Provide the [x, y] coordinate of the cell's center where the given text is located.  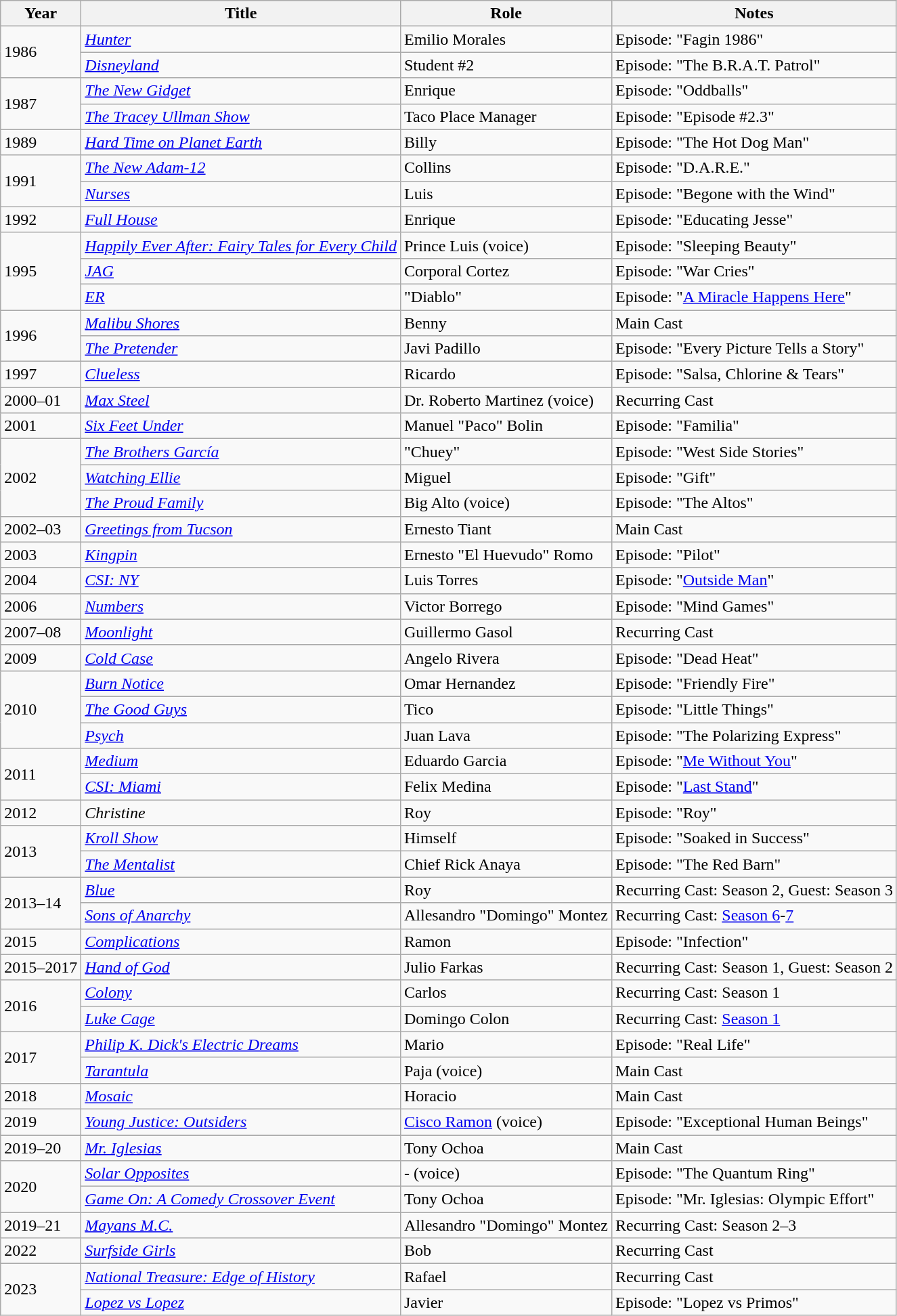
Max Steel [241, 400]
Episode: "Fagin 1986" [754, 39]
Juan Lava [506, 735]
Six Feet Under [241, 426]
2000–01 [41, 400]
Tarantula [241, 1070]
Malibu Shores [241, 323]
Psych [241, 735]
Greetings from Tucson [241, 529]
Mario [506, 1044]
Sons of Anarchy [241, 916]
Numbers [241, 606]
Full House [241, 219]
Recurring Cast: Season 6-7 [754, 916]
Title [241, 14]
The Mentalist [241, 864]
Billy [506, 142]
Clueless [241, 375]
"Diablo" [506, 297]
Notes [754, 14]
Angelo Rivera [506, 658]
Philip K. Dick's Electric Dreams [241, 1044]
Lopez vs Lopez [241, 1302]
2013–14 [41, 903]
2002–03 [41, 529]
CSI: Miami [241, 787]
Episode: "Little Things" [754, 709]
Horacio [506, 1096]
Moonlight [241, 632]
Mr. Iglesias [241, 1148]
2013 [41, 851]
1997 [41, 375]
1991 [41, 181]
2017 [41, 1057]
Year [41, 14]
The Pretender [241, 349]
The Proud Family [241, 503]
Recurring Cast: Season 2–3 [754, 1225]
Episode: "Salsa, Chlorine & Tears" [754, 375]
Episode: "Begone with the Wind" [754, 194]
Big Alto (voice) [506, 503]
1995 [41, 271]
Prince Luis (voice) [506, 245]
Carlos [506, 993]
The New Adam-12 [241, 168]
Taco Place Manager [506, 116]
Episode: "Outside Man" [754, 580]
Happily Ever After: Fairy Tales for Every Child [241, 245]
1987 [41, 104]
The Brothers García [241, 452]
Episode: "The Altos" [754, 503]
2009 [41, 658]
The Good Guys [241, 709]
Cold Case [241, 658]
Kingpin [241, 555]
Victor Borrego [506, 606]
Burn Notice [241, 683]
Corporal Cortez [506, 271]
Complications [241, 941]
Omar Hernandez [506, 683]
Hunter [241, 39]
Nurses [241, 194]
2016 [41, 1006]
1996 [41, 336]
Guillermo Gasol [506, 632]
2018 [41, 1096]
Episode: "Oddballs" [754, 91]
Rafael [506, 1277]
CSI: NY [241, 580]
Chief Rick Anaya [506, 864]
Javi Padillo [506, 349]
Episode: "Educating Jesse" [754, 219]
2003 [41, 555]
2012 [41, 813]
Luis Torres [506, 580]
Ramon [506, 941]
Young Justice: Outsiders [241, 1122]
Cisco Ramon (voice) [506, 1122]
2015 [41, 941]
Surfside Girls [241, 1251]
2020 [41, 1187]
Eduardo Garcia [506, 761]
Collins [506, 168]
2019–21 [41, 1225]
Episode: "West Side Stories" [754, 452]
Luis [506, 194]
Watching Ellie [241, 477]
Himself [506, 839]
Christine [241, 813]
2022 [41, 1251]
Episode: "Mr. Iglesias: Olympic Effort" [754, 1200]
1989 [41, 142]
1986 [41, 52]
Episode: "Dead Heat" [754, 658]
Emilio Morales [506, 39]
Episode: "The Hot Dog Man" [754, 142]
Episode: "Me Without You" [754, 761]
Miguel [506, 477]
Benny [506, 323]
Episode: "Last Stand" [754, 787]
Recurring Cast: Season 1, Guest: Season 2 [754, 967]
Episode: "Familia" [754, 426]
2011 [41, 774]
Episode: "Soaked in Success" [754, 839]
Felix Medina [506, 787]
Mosaic [241, 1096]
2006 [41, 606]
2001 [41, 426]
Game On: A Comedy Crossover Event [241, 1200]
Ernesto "El Huevudo" Romo [506, 555]
JAG [241, 271]
Dr. Roberto Martinez (voice) [506, 400]
Hard Time on Planet Earth [241, 142]
Role [506, 14]
Episode: "Roy" [754, 813]
The Tracey Ullman Show [241, 116]
Episode: "Gift" [754, 477]
Manuel "Paco" Bolin [506, 426]
Student #2 [506, 65]
ER [241, 297]
Episode: "The Red Barn" [754, 864]
Domingo Colon [506, 1019]
Episode: "Every Picture Tells a Story" [754, 349]
Episode: "War Cries" [754, 271]
Julio Farkas [506, 967]
Disneyland [241, 65]
Ricardo [506, 375]
Episode: "Sleeping Beauty" [754, 245]
Episode: "A Miracle Happens Here" [754, 297]
2007–08 [41, 632]
Episode: "The Quantum Ring" [754, 1174]
Tico [506, 709]
Colony [241, 993]
2015–2017 [41, 967]
2010 [41, 709]
The New Gidget [241, 91]
National Treasure: Edge of History [241, 1277]
2004 [41, 580]
Episode: "Exceptional Human Beings" [754, 1122]
1992 [41, 219]
Recurring Cast: Season 2, Guest: Season 3 [754, 890]
Episode: "Lopez vs Primos" [754, 1302]
Episode: "The B.R.A.T. Patrol" [754, 65]
Episode: "Mind Games" [754, 606]
Blue [241, 890]
Episode: "Infection" [754, 941]
Episode: "Pilot" [754, 555]
Episode: "Friendly Fire" [754, 683]
Episode: "Episode #2.3" [754, 116]
Hand of God [241, 967]
Episode: "The Polarizing Express" [754, 735]
Luke Cage [241, 1019]
Javier [506, 1302]
Kroll Show [241, 839]
Mayans M.C. [241, 1225]
Solar Opposites [241, 1174]
- (voice) [506, 1174]
Ernesto Tiant [506, 529]
"Chuey" [506, 452]
2019 [41, 1122]
2002 [41, 477]
Paja (voice) [506, 1070]
Episode: "Real Life" [754, 1044]
Episode: "D.A.R.E." [754, 168]
Medium [241, 761]
2023 [41, 1290]
Bob [506, 1251]
2019–20 [41, 1148]
